Find where the given text appears and provide that cell's center as [x, y] coordinate. 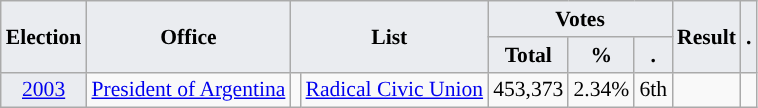
6th [653, 90]
List [389, 36]
% [601, 55]
Election [44, 36]
President of Argentina [188, 90]
Office [188, 36]
Radical Civic Union [395, 90]
Total [528, 55]
453,373 [528, 90]
Votes [580, 19]
2003 [44, 90]
Result [706, 36]
2.34% [601, 90]
